Scan for the cell matching the given text and deliver its (x, y) coordinate at center. 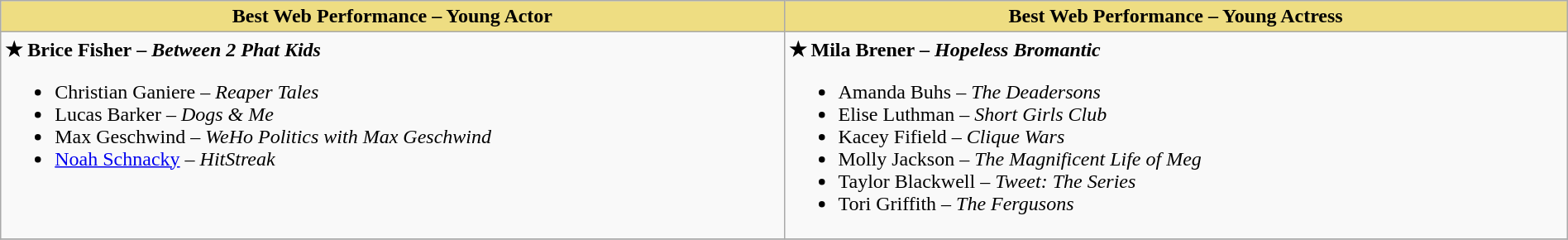
Best Web Performance – Young Actor (392, 17)
Best Web Performance – Young Actress (1176, 17)
